Find where the given text appears and provide that cell's center as [x, y] coordinate. 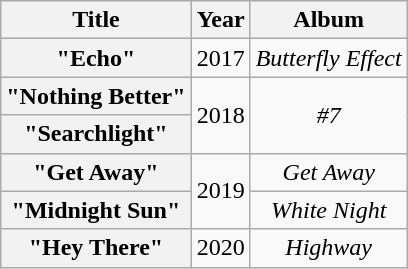
Highway [328, 248]
Year [220, 20]
"Hey There" [96, 248]
2017 [220, 58]
White Night [328, 210]
#7 [328, 115]
"Echo" [96, 58]
Butterfly Effect [328, 58]
"Midnight Sun" [96, 210]
Album [328, 20]
"Nothing Better" [96, 96]
"Searchlight" [96, 134]
Title [96, 20]
Get Away [328, 172]
2020 [220, 248]
2018 [220, 115]
2019 [220, 191]
"Get Away" [96, 172]
